Find where the given text appears and provide that cell's center as [x, y] coordinate. 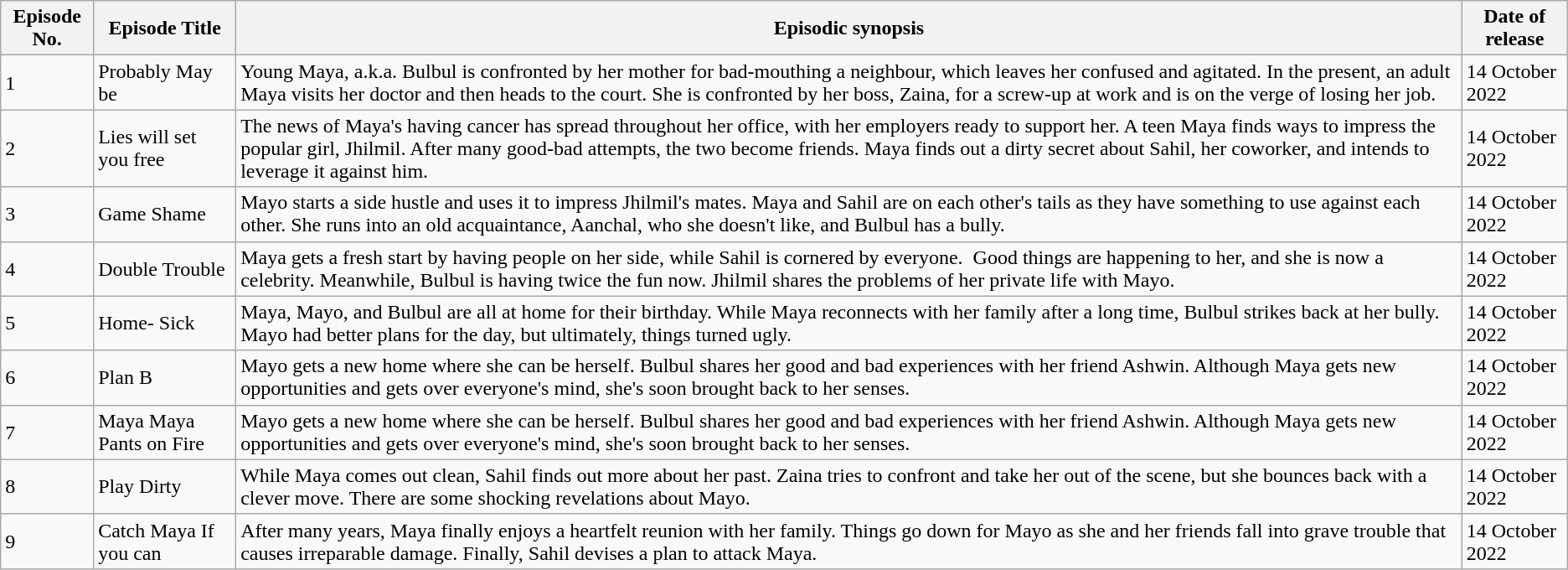
7 [47, 433]
Catch Maya If you can [165, 541]
4 [47, 268]
2 [47, 148]
5 [47, 324]
Lies will set you free [165, 148]
Probably May be [165, 82]
Episodic synopsis [849, 28]
Double Trouble [165, 268]
Episode No. [47, 28]
Home- Sick [165, 324]
1 [47, 82]
8 [47, 486]
3 [47, 215]
Game Shame [165, 215]
Plan B [165, 377]
Maya Maya Pants on Fire [165, 433]
Date of release [1514, 28]
6 [47, 377]
Episode Title [165, 28]
Play Dirty [165, 486]
9 [47, 541]
